Scan for the cell matching the given text and deliver its (x, y) coordinate at center. 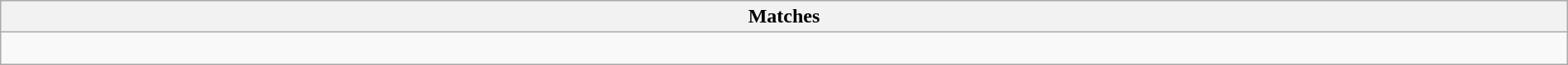
Matches (784, 17)
